Detect which cell encompasses the target text, then output its [X, Y] center coordinate. 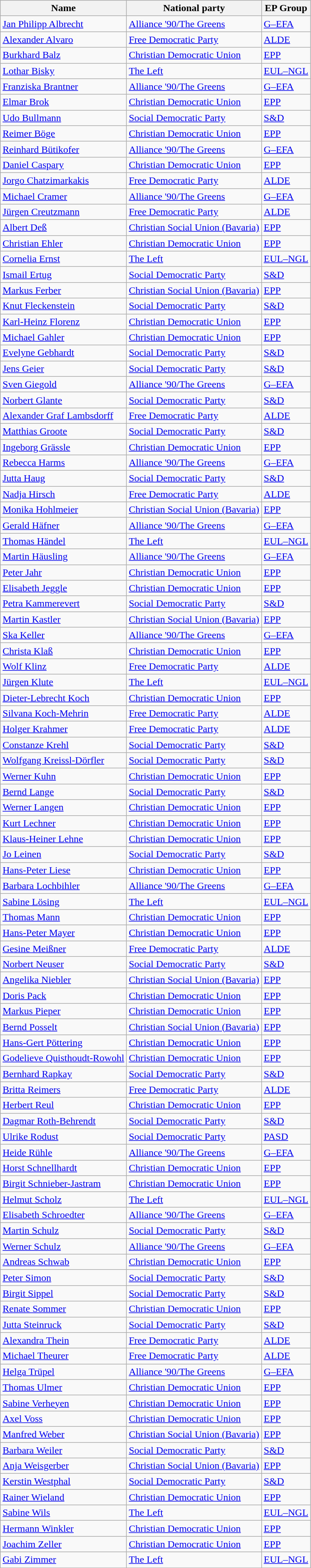
Thomas Mann [63, 917]
Ska Keller [63, 635]
Gesine Meißner [63, 948]
Birgit Sippel [63, 1293]
Evelyne Gebhardt [63, 353]
Anja Weisgerber [63, 1466]
Ulrike Rodust [63, 1136]
Rebecca Harms [63, 463]
Gabi Zimmer [63, 1560]
Manfred Weber [63, 1434]
Kerstin Westphal [63, 1482]
Barbara Weiler [63, 1450]
Peter Simon [63, 1278]
Wolfgang Kreissl-Dörfler [63, 761]
Werner Schulz [63, 1246]
Barbara Lochbihler [63, 886]
Thomas Händel [63, 541]
Horst Schnellhardt [63, 1168]
Nadja Hirsch [63, 494]
Matthias Groote [63, 431]
Bernhard Rapkay [63, 1074]
Wolf Klinz [63, 666]
Werner Kuhn [63, 776]
Michael Theurer [63, 1356]
Michael Gahler [63, 337]
Sven Giegold [63, 384]
Norbert Glante [63, 400]
Jutta Steinruck [63, 1325]
Reinhard Bütikofer [63, 149]
Hermann Winkler [63, 1528]
Jens Geier [63, 369]
Alexander Alvaro [63, 40]
Britta Reimers [63, 1090]
Knut Fleckenstein [63, 306]
Heide Rühle [63, 1152]
Birgit Schnieber-Jastram [63, 1183]
Dieter-Lebrecht Koch [63, 698]
Albert Deß [63, 228]
Jo Leinen [63, 854]
Angelika Niebler [63, 980]
Rainer Wieland [63, 1497]
Franziska Brantner [63, 86]
Christa Klaß [63, 651]
Hans-Gert Pöttering [63, 1043]
Doris Pack [63, 996]
Petra Kammerevert [63, 604]
Name [63, 8]
Norbert Neuser [63, 964]
National party [194, 8]
Jan Philipp Albrecht [63, 24]
EP Group [286, 8]
Jürgen Creutzmann [63, 212]
Christian Ehler [63, 243]
Holger Krahmer [63, 729]
Klaus-Heiner Lehne [63, 839]
Thomas Ulmer [63, 1387]
Herbert Reul [63, 1105]
Bernd Posselt [63, 1027]
Cornelia Ernst [63, 259]
Peter Jahr [63, 572]
Michael Cramer [63, 196]
Jutta Haug [63, 478]
Jürgen Klute [63, 682]
Elisabeth Schroedter [63, 1215]
Joachim Zeller [63, 1544]
Bernd Lange [63, 792]
Kurt Lechner [63, 823]
Renate Sommer [63, 1309]
Udo Bullmann [63, 118]
Markus Pieper [63, 1011]
Sabine Lösing [63, 901]
Ismail Ertug [63, 275]
Gerald Häfner [63, 525]
Monika Hohlmeier [63, 510]
Constanze Krehl [63, 745]
Alexander Graf Lambsdorff [63, 415]
PASD [286, 1136]
Burkhard Balz [63, 55]
Markus Ferber [63, 290]
Karl-Heinz Florenz [63, 322]
Martin Schulz [63, 1231]
Sabine Wils [63, 1513]
Lothar Bisky [63, 71]
Ingeborg Grässle [63, 447]
Axel Voss [63, 1419]
Reimer Böge [63, 133]
Werner Langen [63, 807]
Godelieve Quisthoudt-Rowohl [63, 1058]
Martin Kastler [63, 619]
Silvana Koch-Mehrin [63, 714]
Jorgo Chatzimarkakis [63, 180]
Helmut Scholz [63, 1199]
Hans-Peter Mayer [63, 933]
Hans-Peter Liese [63, 870]
Alexandra Thein [63, 1340]
Andreas Schwab [63, 1262]
Elmar Brok [63, 102]
Elisabeth Jeggle [63, 588]
Daniel Caspary [63, 165]
Sabine Verheyen [63, 1403]
Dagmar Roth-Behrendt [63, 1121]
Martin Häusling [63, 557]
Helga Trüpel [63, 1372]
